For the text-containing cell, return its midpoint in (x, y) coordinate format. 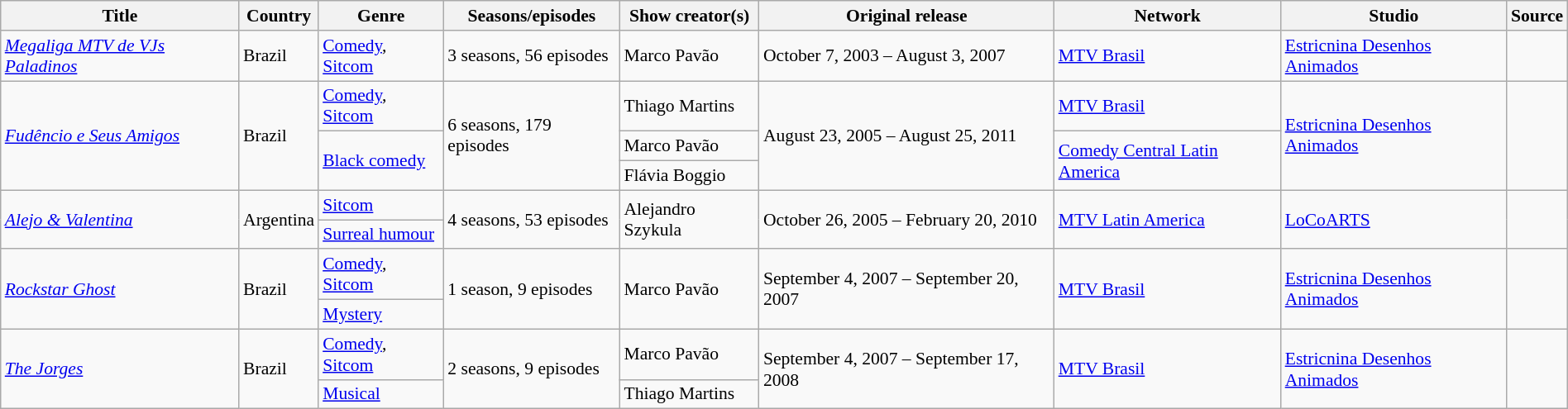
The Jorges (120, 369)
Surreal humour (380, 235)
Network (1168, 16)
6 seasons, 179 episodes (531, 136)
Sitcom (380, 205)
Seasons/episodes (531, 16)
2 seasons, 9 episodes (531, 369)
Mystery (380, 315)
October 26, 2005 – February 20, 2010 (906, 220)
3 seasons, 56 episodes (531, 56)
Megaliga MTV de VJs Paladinos (120, 56)
Flávia Boggio (689, 176)
Genre (380, 16)
Alejandro Szykula (689, 220)
Black comedy (380, 160)
October 7, 2003 – August 3, 2007 (906, 56)
Fudêncio e Seus Amigos (120, 136)
LoCoARTS (1394, 220)
1 season, 9 episodes (531, 289)
Rockstar Ghost (120, 289)
Alejo & Valentina (120, 220)
Musical (380, 394)
September 4, 2007 – September 20, 2007 (906, 289)
Show creator(s) (689, 16)
August 23, 2005 – August 25, 2011 (906, 136)
September 4, 2007 – September 17, 2008 (906, 369)
Comedy Central Latin America (1168, 160)
Title (120, 16)
Argentina (279, 220)
MTV Latin America (1168, 220)
Studio (1394, 16)
Source (1537, 16)
4 seasons, 53 episodes (531, 220)
Country (279, 16)
Original release (906, 16)
